Provide the (x, y) coordinate of the cell's center where the given text is located.  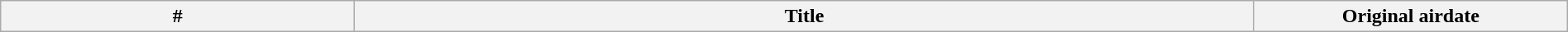
Original airdate (1411, 16)
# (178, 16)
Title (805, 16)
